Detect which cell encompasses the target text, then output its (X, Y) center coordinate. 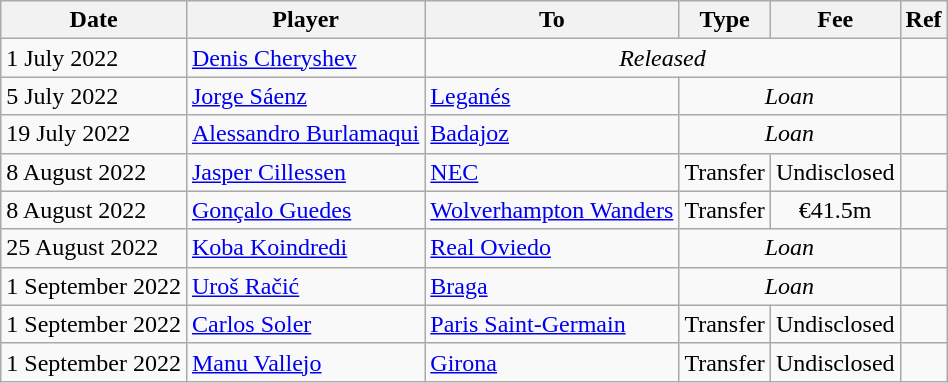
Leganés (552, 96)
Gonçalo Guedes (305, 210)
To (552, 20)
Released (662, 58)
Paris Saint-Germain (552, 324)
Manu Vallejo (305, 362)
25 August 2022 (94, 248)
Braga (552, 286)
NEC (552, 172)
Ref (924, 20)
Uroš Račić (305, 286)
€41.5m (835, 210)
Player (305, 20)
Type (725, 20)
19 July 2022 (94, 134)
Girona (552, 362)
Date (94, 20)
5 July 2022 (94, 96)
Denis Cheryshev (305, 58)
Jasper Cillessen (305, 172)
1 July 2022 (94, 58)
Fee (835, 20)
Alessandro Burlamaqui (305, 134)
Wolverhampton Wanders (552, 210)
Carlos Soler (305, 324)
Koba Koindredi (305, 248)
Badajoz (552, 134)
Real Oviedo (552, 248)
Jorge Sáenz (305, 96)
